Return the (x, y) coordinate for the center point of the cell that contains the specified text.  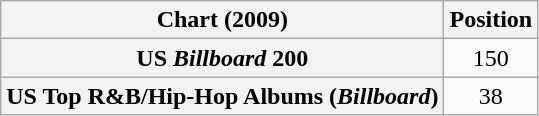
Position (491, 20)
38 (491, 96)
150 (491, 58)
Chart (2009) (222, 20)
US Top R&B/Hip-Hop Albums (Billboard) (222, 96)
US Billboard 200 (222, 58)
